Search for the cell housing the specified text and yield its [x, y] center coordinate. 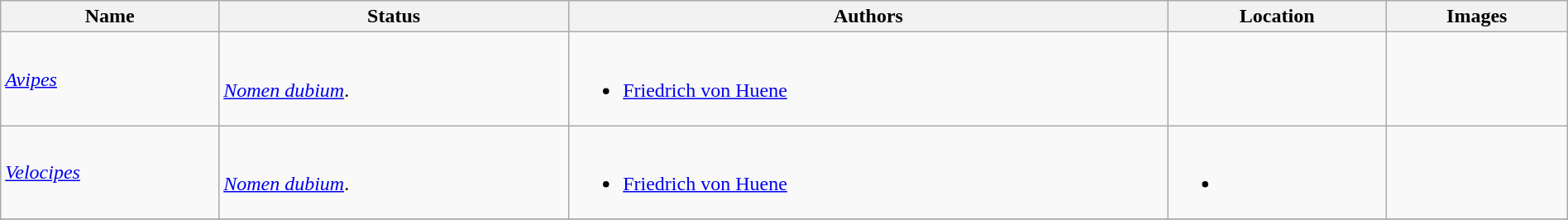
Location [1277, 17]
Velocipes [110, 172]
Authors [868, 17]
Images [1477, 17]
Avipes [110, 79]
Status [394, 17]
Name [110, 17]
